Provide the [x, y] coordinate of the cell's center where the given text is located.  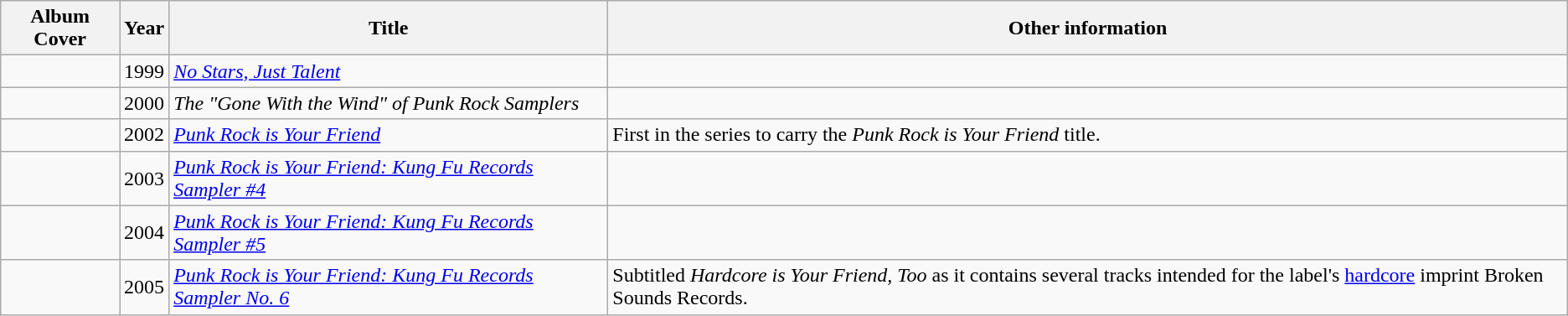
First in the series to carry the Punk Rock is Your Friend title. [1087, 135]
Subtitled Hardcore is Your Friend, Too as it contains several tracks intended for the label's hardcore imprint Broken Sounds Records. [1087, 287]
2004 [144, 233]
Punk Rock is Your Friend: Kung Fu Records Sampler #5 [389, 233]
Punk Rock is Your Friend: Kung Fu Records Sampler #4 [389, 178]
Other information [1087, 28]
Title [389, 28]
2000 [144, 103]
2003 [144, 178]
Punk Rock is Your Friend [389, 135]
Album Cover [60, 28]
2005 [144, 287]
Punk Rock is Your Friend: Kung Fu Records Sampler No. 6 [389, 287]
2002 [144, 135]
The "Gone With the Wind" of Punk Rock Samplers [389, 103]
Year [144, 28]
1999 [144, 71]
No Stars, Just Talent [389, 71]
